Output the [x, y] coordinate of the center of the cell containing the given text.  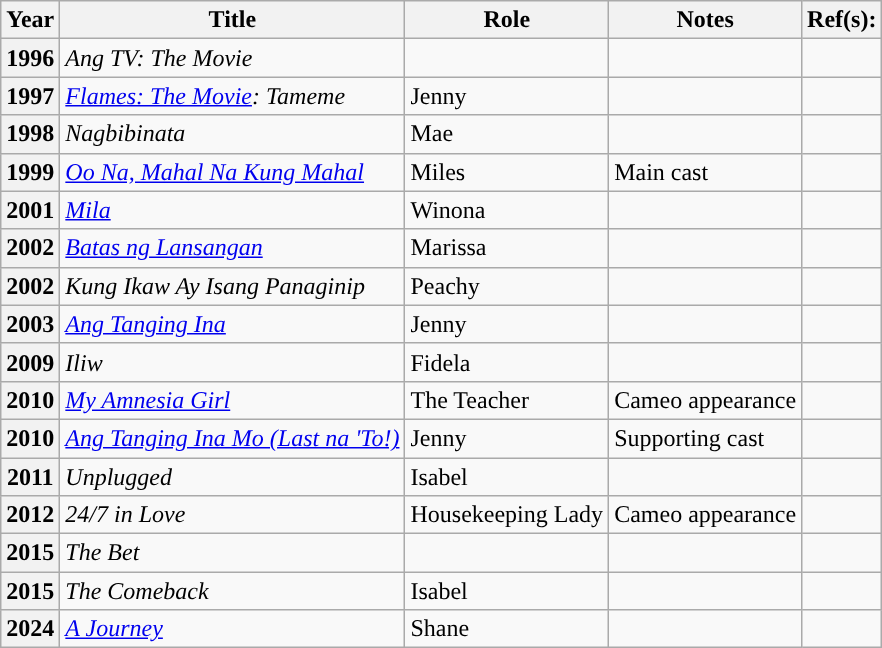
1997 [30, 96]
Oo Na, Mahal Na Kung Mahal [232, 172]
Housekeeping Lady [507, 515]
Iliw [232, 362]
2011 [30, 477]
Marissa [507, 248]
Supporting cast [706, 438]
Kung Ikaw Ay Isang Panaginip [232, 286]
Ang Tanging Ina Mo (Last na 'To!) [232, 438]
2009 [30, 362]
Batas ng Lansangan [232, 248]
2001 [30, 210]
2012 [30, 515]
My Amnesia Girl [232, 400]
Flames: The Movie: Tameme [232, 96]
Shane [507, 629]
Fidela [507, 362]
Ang TV: The Movie [232, 58]
Unplugged [232, 477]
Year [30, 20]
Mae [507, 134]
A Journey [232, 629]
Notes [706, 20]
Winona [507, 210]
24/7 in Love [232, 515]
The Bet [232, 553]
The Teacher [507, 400]
Miles [507, 172]
Title [232, 20]
2024 [30, 629]
2003 [30, 324]
The Comeback [232, 591]
Peachy [507, 286]
Ang Tanging Ina [232, 324]
Mila [232, 210]
1998 [30, 134]
1996 [30, 58]
Ref(s): [842, 20]
Role [507, 20]
Nagbibinata [232, 134]
Main cast [706, 172]
1999 [30, 172]
